Determine the (x, y) coordinate at the center of the cell enclosing the given text.  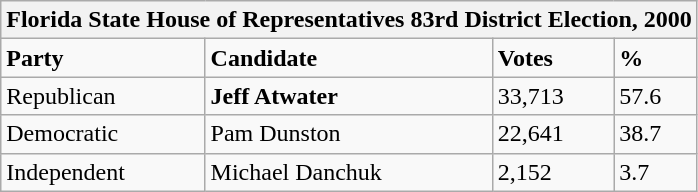
Michael Danchuk (348, 172)
22,641 (552, 134)
3.7 (656, 172)
Pam Dunston (348, 134)
57.6 (656, 96)
Republican (103, 96)
Candidate (348, 58)
Party (103, 58)
Votes (552, 58)
33,713 (552, 96)
Independent (103, 172)
% (656, 58)
2,152 (552, 172)
Florida State House of Representatives 83rd District Election, 2000 (350, 20)
Jeff Atwater (348, 96)
38.7 (656, 134)
Democratic (103, 134)
